Extract the (x, y) coordinate from the center of the cell holding the provided text.  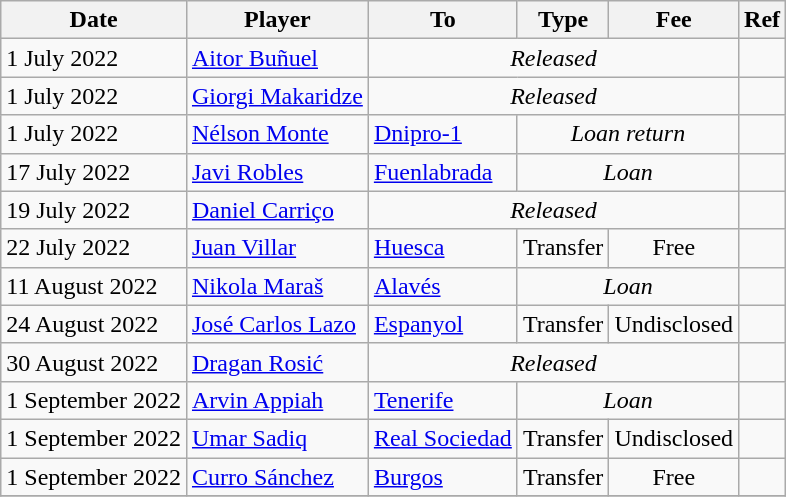
Date (94, 20)
Alavés (442, 286)
Player (277, 20)
Fuenlabrada (442, 172)
Espanyol (442, 324)
Loan return (628, 134)
Umar Sadiq (277, 438)
22 July 2022 (94, 248)
Nélson Monte (277, 134)
To (442, 20)
17 July 2022 (94, 172)
Nikola Maraš (277, 286)
Daniel Carriço (277, 210)
Fee (674, 20)
11 August 2022 (94, 286)
Arvin Appiah (277, 400)
Aitor Buñuel (277, 58)
Huesca (442, 248)
30 August 2022 (94, 362)
Type (563, 20)
24 August 2022 (94, 324)
Tenerife (442, 400)
José Carlos Lazo (277, 324)
Dragan Rosić (277, 362)
Juan Villar (277, 248)
Dnipro-1 (442, 134)
Giorgi Makaridze (277, 96)
Burgos (442, 477)
Ref (762, 20)
19 July 2022 (94, 210)
Curro Sánchez (277, 477)
Javi Robles (277, 172)
Real Sociedad (442, 438)
